Search for the cell housing the specified text and yield its (x, y) center coordinate. 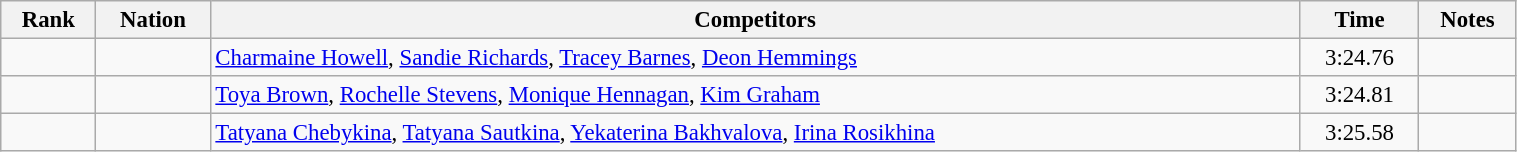
Toya Brown, Rochelle Stevens, Monique Hennagan, Kim Graham (755, 95)
Nation (153, 20)
Notes (1468, 20)
3:25.58 (1360, 133)
Time (1360, 20)
3:24.76 (1360, 58)
Rank (48, 20)
Tatyana Chebykina, Tatyana Sautkina, Yekaterina Bakhvalova, Irina Rosikhina (755, 133)
3:24.81 (1360, 95)
Charmaine Howell, Sandie Richards, Tracey Barnes, Deon Hemmings (755, 58)
Competitors (755, 20)
